Scan for the cell matching the given text and deliver its (x, y) coordinate at center. 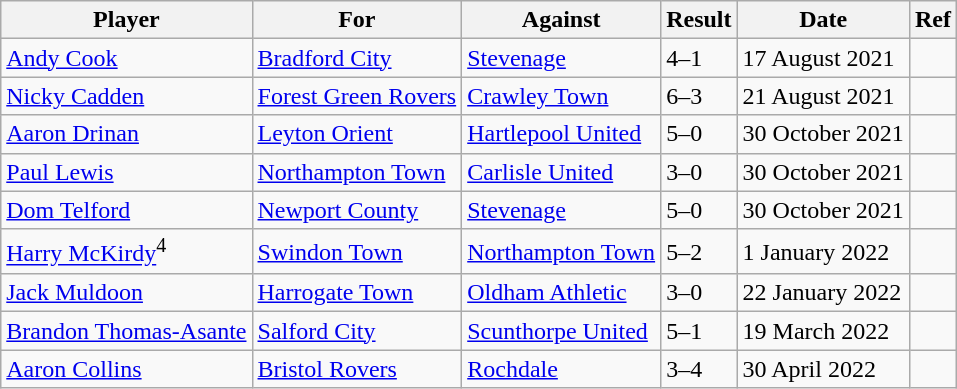
1 January 2022 (823, 252)
Date (823, 20)
30 April 2022 (823, 369)
17 August 2021 (823, 58)
Player (126, 20)
Bristol Rovers (357, 369)
Paul Lewis (126, 172)
Aaron Drinan (126, 134)
19 March 2022 (823, 331)
Leyton Orient (357, 134)
Harrogate Town (357, 293)
Swindon Town (357, 252)
4–1 (699, 58)
Harry McKirdy4 (126, 252)
Oldham Athletic (562, 293)
Andy Cook (126, 58)
5–1 (699, 331)
3–4 (699, 369)
Brandon Thomas-Asante (126, 331)
Crawley Town (562, 96)
Ref (932, 20)
Bradford City (357, 58)
6–3 (699, 96)
Result (699, 20)
21 August 2021 (823, 96)
Forest Green Rovers (357, 96)
For (357, 20)
Nicky Cadden (126, 96)
Salford City (357, 331)
5–2 (699, 252)
Hartlepool United (562, 134)
Newport County (357, 210)
Scunthorpe United (562, 331)
Jack Muldoon (126, 293)
22 January 2022 (823, 293)
Dom Telford (126, 210)
Carlisle United (562, 172)
Against (562, 20)
Rochdale (562, 369)
Aaron Collins (126, 369)
